Extract the (X, Y) coordinate from the center of the cell holding the provided text.  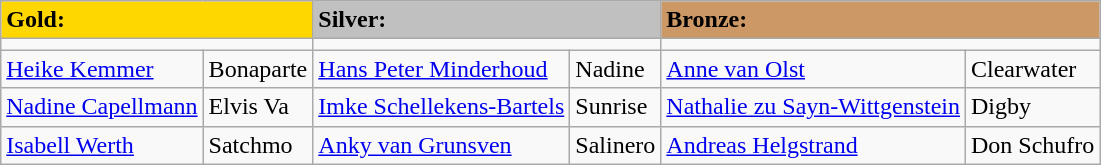
Don Schufro (1033, 145)
Satchmo (258, 145)
Gold: (157, 20)
Nathalie zu Sayn-Wittgenstein (814, 107)
Anne van Olst (814, 69)
Elvis Va (258, 107)
Silver: (487, 20)
Imke Schellekens-Bartels (442, 107)
Digby (1033, 107)
Clearwater (1033, 69)
Anky van Grunsven (442, 145)
Bronze: (880, 20)
Nadine (616, 69)
Salinero (616, 145)
Hans Peter Minderhoud (442, 69)
Sunrise (616, 107)
Andreas Helgstrand (814, 145)
Isabell Werth (102, 145)
Heike Kemmer (102, 69)
Nadine Capellmann (102, 107)
Bonaparte (258, 69)
